Output the [X, Y] coordinate of the center of the cell containing the given text.  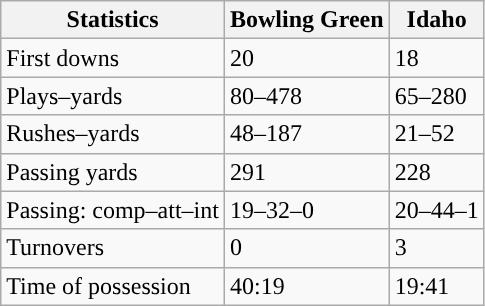
Time of possession [113, 286]
48–187 [306, 134]
19–32–0 [306, 210]
0 [306, 248]
291 [306, 172]
Passing yards [113, 172]
3 [436, 248]
Passing: comp–att–int [113, 210]
Plays–yards [113, 96]
65–280 [436, 96]
80–478 [306, 96]
20 [306, 58]
Idaho [436, 20]
18 [436, 58]
21–52 [436, 134]
20–44–1 [436, 210]
Statistics [113, 20]
Turnovers [113, 248]
40:19 [306, 286]
228 [436, 172]
First downs [113, 58]
Rushes–yards [113, 134]
19:41 [436, 286]
Bowling Green [306, 20]
